Output the (X, Y) coordinate of the center of the cell containing the given text.  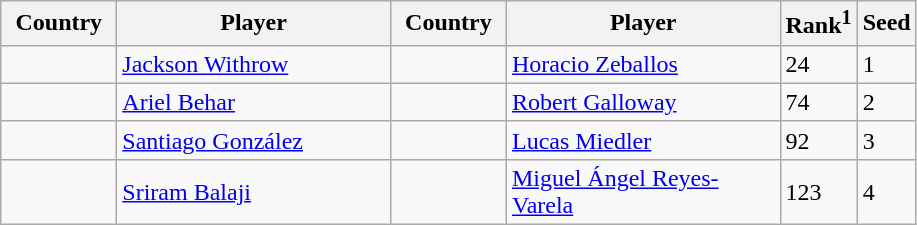
2 (886, 102)
74 (818, 102)
Horacio Zeballos (643, 64)
Lucas Miedler (643, 140)
3 (886, 140)
Jackson Withrow (254, 64)
24 (818, 64)
1 (886, 64)
92 (818, 140)
Miguel Ángel Reyes-Varela (643, 192)
Rank1 (818, 24)
Santiago González (254, 140)
Sriram Balaji (254, 192)
Robert Galloway (643, 102)
4 (886, 192)
Ariel Behar (254, 102)
123 (818, 192)
Seed (886, 24)
